Pinpoint the cell where the given text exists, returning its (X, Y) midpoint coordinate. 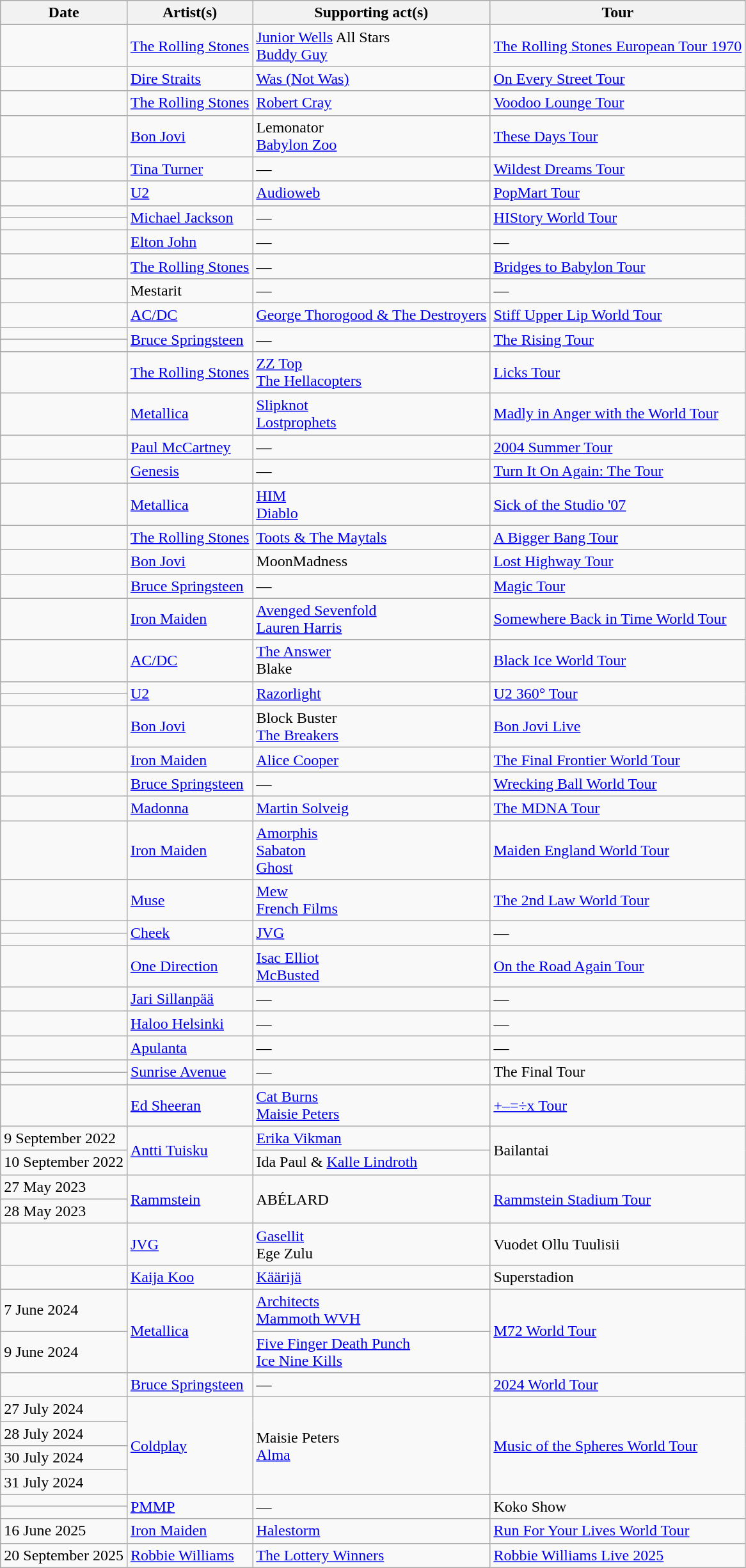
16 June 2025 (64, 1531)
LemonatorBabylon Zoo (371, 136)
Koko Show (618, 1507)
Magic Tour (618, 586)
Mestarit (189, 290)
Apulanta (189, 1048)
SlipknotLostprophets (371, 415)
PopMart Tour (618, 193)
The Final Frontier World Tour (618, 759)
Licks Tour (618, 372)
Supporting act(s) (371, 13)
Erika Vikman (371, 1138)
Music of the Spheres World Tour (618, 1446)
31 July 2024 (64, 1482)
The MDNA Tour (618, 808)
Alice Cooper (371, 759)
Run For Your Lives World Tour (618, 1531)
The Rising Tour (618, 340)
HIMDiablo (371, 504)
Stiff Upper Lip World Tour (618, 315)
Maiden England World Tour (618, 850)
Somewhere Back in Time World Tour (618, 619)
Wildest Dreams Tour (618, 169)
Was (Not Was) (371, 79)
Turn It On Again: The Tour (618, 471)
Cat Burns Maisie Peters (371, 1105)
Haloo Helsinki (189, 1024)
+–=÷x Tour (618, 1105)
On Every Street Tour (618, 79)
Elton John (189, 242)
28 July 2024 (64, 1434)
Bon Jovi Live (618, 727)
Jari Sillanpää (189, 999)
One Direction (189, 966)
On the Road Again Tour (618, 966)
Cheek (189, 933)
Muse (189, 901)
These Days Tour (618, 136)
2024 World Tour (618, 1385)
PMMP (189, 1507)
9 June 2024 (64, 1351)
20 September 2025 (64, 1555)
Ed Sheeran (189, 1105)
MoonMadness (371, 562)
MewFrench Films (371, 901)
Junior Wells All StarsBuddy Guy (371, 46)
Superstadion (618, 1277)
The Rolling Stones European Tour 1970 (618, 46)
M72 World Tour (618, 1331)
Madly in Anger with the World Tour (618, 415)
Halestorm (371, 1531)
The Lottery Winners (371, 1555)
Lost Highway Tour (618, 562)
Audioweb (371, 193)
AmorphisSabatonGhost (371, 850)
Avenged SevenfoldLauren Harris (371, 619)
Toots & The Maytals (371, 537)
Paul McCartney (189, 447)
Razorlight (371, 693)
Isac ElliotMcBusted (371, 966)
HIStory World Tour (618, 218)
ZZ TopThe Hellacopters (371, 372)
27 May 2023 (64, 1187)
27 July 2024 (64, 1409)
Architects Mammoth WVH (371, 1310)
Antti Tuisku (189, 1150)
9 September 2022 (64, 1138)
Black Ice World Tour (618, 660)
Martin Solveig (371, 808)
Käärijä (371, 1277)
Bridges to Babylon Tour (618, 266)
Maisie PetersAlma (371, 1446)
Date (64, 13)
Tour (618, 13)
GasellitEge Zulu (371, 1244)
Madonna (189, 808)
Block BusterThe Breakers (371, 727)
Sunrise Avenue (189, 1072)
28 May 2023 (64, 1211)
Dire Straits (189, 79)
Rammstein (189, 1199)
Rammstein Stadium Tour (618, 1199)
The Final Tour (618, 1072)
30 July 2024 (64, 1458)
ABÉLARD (371, 1199)
10 September 2022 (64, 1162)
Robert Cray (371, 103)
Five Finger Death Punch Ice Nine Kills (371, 1351)
7 June 2024 (64, 1310)
Sick of the Studio '07 (618, 504)
A Bigger Bang Tour (618, 537)
Robbie Williams (189, 1555)
Genesis (189, 471)
Coldplay (189, 1446)
Tina Turner (189, 169)
2004 Summer Tour (618, 447)
Vuodet Ollu Tuulisii (618, 1244)
Artist(s) (189, 13)
Voodoo Lounge Tour (618, 103)
Robbie Williams Live 2025 (618, 1555)
Ida Paul & Kalle Lindroth (371, 1162)
Kaija Koo (189, 1277)
Bailantai (618, 1150)
The AnswerBlake (371, 660)
U2 360° Tour (618, 693)
The 2nd Law World Tour (618, 901)
Michael Jackson (189, 218)
George Thorogood & The Destroyers (371, 315)
Wrecking Ball World Tour (618, 784)
